Locate the cell with the specified text and output its (X, Y) center coordinate. 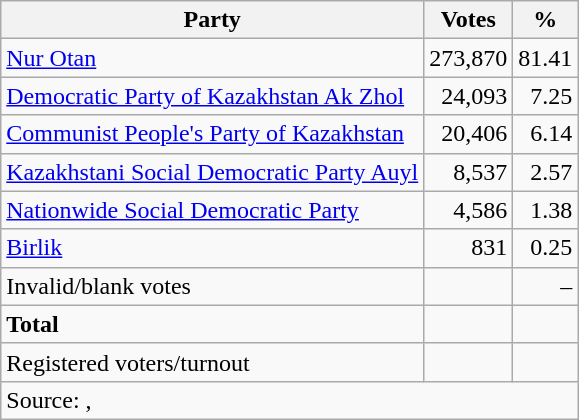
Votes (468, 20)
Registered voters/turnout (212, 362)
Democratic Party of Kazakhstan Ak Zhol (212, 96)
Nur Otan (212, 58)
% (546, 20)
Source: , (290, 400)
1.38 (546, 210)
20,406 (468, 134)
4,586 (468, 210)
2.57 (546, 172)
Total (212, 324)
273,870 (468, 58)
Kazakhstani Social Democratic Party Auyl (212, 172)
8,537 (468, 172)
Nationwide Social Democratic Party (212, 210)
Communist People's Party of Kazakhstan (212, 134)
831 (468, 248)
24,093 (468, 96)
0.25 (546, 248)
Party (212, 20)
81.41 (546, 58)
– (546, 286)
6.14 (546, 134)
7.25 (546, 96)
Birlik (212, 248)
Invalid/blank votes (212, 286)
